Capture the cell that displays the provided text and extract its [x, y] central coordinate. 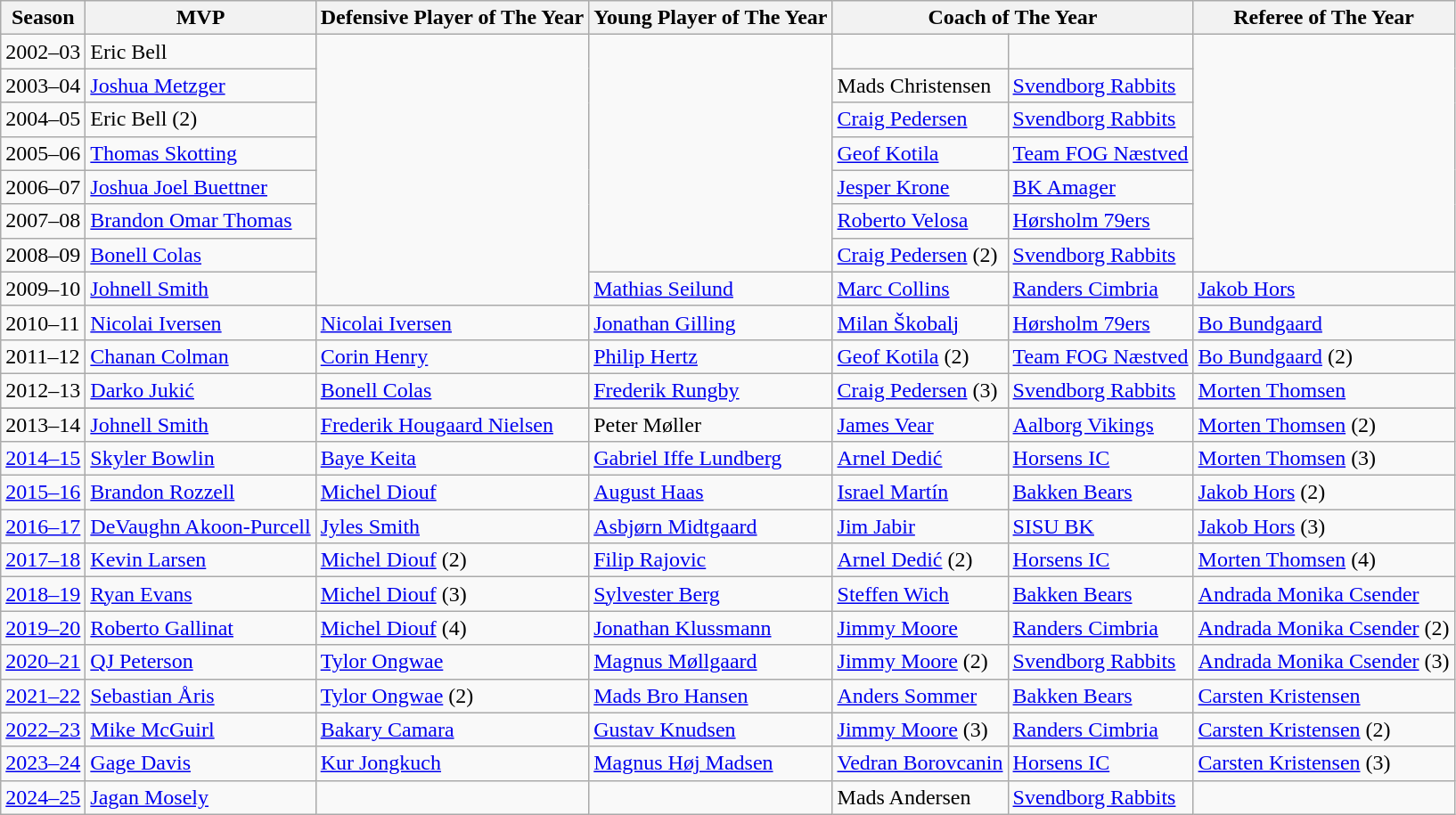
Mike McGuirl [200, 729]
2010–11 [43, 322]
Craig Pedersen (3) [920, 390]
Mathias Seilund [711, 289]
Arnel Dedić [920, 459]
August Haas [711, 493]
Morten Thomsen (4) [1324, 560]
Mads Andersen [920, 797]
Tylor Ongwae (2) [453, 696]
Baye Keita [453, 459]
MVP [200, 18]
Joshua Joel Buettner [200, 187]
2016–17 [43, 526]
Jesper Krone [920, 187]
Referee of The Year [1324, 18]
Asbjørn Midtgaard [711, 526]
Mads Christensen [920, 86]
Jimmy Moore (3) [920, 729]
Bo Bundgaard (2) [1324, 356]
Eric Bell [200, 52]
Aalborg Vikings [1100, 425]
Ryan Evans [200, 594]
Magnus Møllgaard [711, 662]
2008–09 [43, 255]
Frederik Rungby [711, 390]
Morten Thomsen (2) [1324, 425]
Andrada Monika Csender [1324, 594]
Skyler Bowlin [200, 459]
Eric Bell (2) [200, 119]
Jagan Mosely [200, 797]
Arnel Dedić (2) [920, 560]
Vedran Borovcanin [920, 763]
2009–10 [43, 289]
Coach of The Year [1012, 18]
2023–24 [43, 763]
2015–16 [43, 493]
Jakob Hors [1324, 289]
James Vear [920, 425]
Sebastian Åris [200, 696]
Jakob Hors (2) [1324, 493]
2024–25 [43, 797]
2019–20 [43, 628]
Jimmy Moore [920, 628]
Philip Hertz [711, 356]
Sylvester Berg [711, 594]
Marc Collins [920, 289]
Kur Jongkuch [453, 763]
Gabriel Iffe Lundberg [711, 459]
Roberto Velosa [920, 221]
DeVaughn Akoon-Purcell [200, 526]
2007–08 [43, 221]
Morten Thomsen (3) [1324, 459]
2005–06 [43, 153]
2020–21 [43, 662]
Craig Pedersen (2) [920, 255]
Gage Davis [200, 763]
Tylor Ongwae [453, 662]
Young Player of The Year [711, 18]
2021–22 [43, 696]
2011–12 [43, 356]
QJ Peterson [200, 662]
Geof Kotila [920, 153]
BK Amager [1100, 187]
Jakob Hors (3) [1324, 526]
2003–04 [43, 86]
Corin Henry [453, 356]
2004–05 [43, 119]
Bakary Camara [453, 729]
Michel Diouf [453, 493]
Brandon Rozzell [200, 493]
Milan Škobalj [920, 322]
Season [43, 18]
Michel Diouf (2) [453, 560]
Defensive Player of The Year [453, 18]
Israel Martín [920, 493]
Jonathan Klussmann [711, 628]
Steffen Wich [920, 594]
Brandon Omar Thomas [200, 221]
Filip Rajovic [711, 560]
Magnus Høj Madsen [711, 763]
Roberto Gallinat [200, 628]
Frederik Hougaard Nielsen [453, 425]
Andrada Monika Csender (2) [1324, 628]
Michel Diouf (4) [453, 628]
Carsten Kristensen (3) [1324, 763]
Geof Kotila (2) [920, 356]
2022–23 [43, 729]
Craig Pedersen [920, 119]
Thomas Skotting [200, 153]
Bo Bundgaard [1324, 322]
2002–03 [43, 52]
Andrada Monika Csender (3) [1324, 662]
Kevin Larsen [200, 560]
Michel Diouf (3) [453, 594]
Morten Thomsen [1324, 390]
2017–18 [43, 560]
Carsten Kristensen (2) [1324, 729]
2006–07 [43, 187]
Jonathan Gilling [711, 322]
2018–19 [43, 594]
Gustav Knudsen [711, 729]
Jyles Smith [453, 526]
Anders Sommer [920, 696]
2013–14 [43, 425]
Darko Jukić [200, 390]
2014–15 [43, 459]
SISU BK [1100, 526]
Carsten Kristensen [1324, 696]
Jim Jabir [920, 526]
Chanan Colman [200, 356]
Joshua Metzger [200, 86]
Jimmy Moore (2) [920, 662]
Mads Bro Hansen [711, 696]
2012–13 [43, 390]
Peter Møller [711, 425]
